Return [x, y] of the center of cell containing provided text 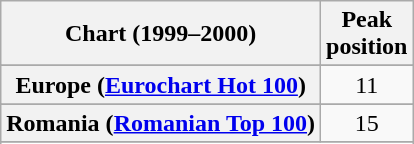
Chart (1999–2000) [161, 34]
11 [367, 85]
15 [367, 123]
Peakposition [367, 34]
Europe (Eurochart Hot 100) [161, 85]
Romania (Romanian Top 100) [161, 123]
